From the cell containing the given text, extract its center point as [X, Y] coordinate. 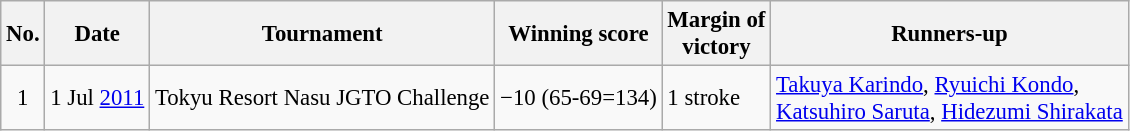
Date [98, 34]
Winning score [578, 34]
1 stroke [716, 98]
Margin ofvictory [716, 34]
−10 (65-69=134) [578, 98]
Takuya Karindo, Ryuichi Kondo, Katsuhiro Saruta, Hidezumi Shirakata [950, 98]
1 [23, 98]
Tournament [322, 34]
No. [23, 34]
Runners-up [950, 34]
1 Jul 2011 [98, 98]
Tokyu Resort Nasu JGTO Challenge [322, 98]
